Pinpoint the cell where the given text exists, returning its (x, y) midpoint coordinate. 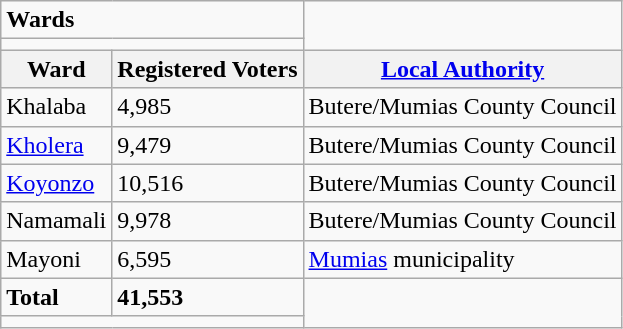
Registered Voters (208, 69)
10,516 (208, 183)
Khalaba (56, 107)
Total (56, 297)
Mayoni (56, 259)
Kholera (56, 145)
Local Authority (462, 69)
Wards (152, 20)
6,595 (208, 259)
41,553 (208, 297)
Ward (56, 69)
Mumias municipality (462, 259)
9,479 (208, 145)
Namamali (56, 221)
4,985 (208, 107)
Koyonzo (56, 183)
9,978 (208, 221)
